Identify which cell holds the provided text, then report its (X, Y) central coordinate. 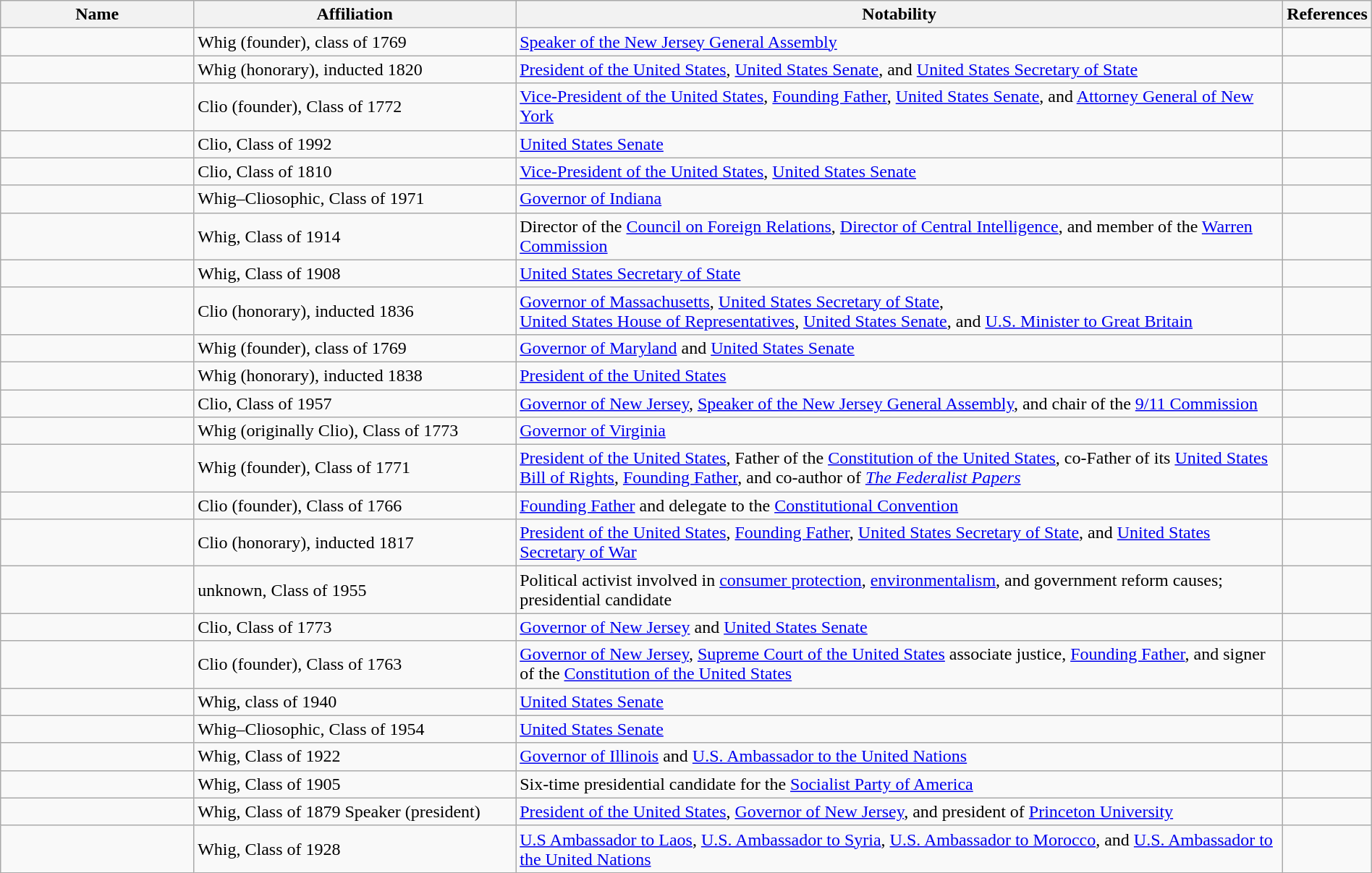
Name (97, 14)
Vice-President of the United States, Founding Father, United States Senate, and Attorney General of New York (899, 107)
President of the United States (899, 375)
Director of the Council on Foreign Relations, Director of Central Intelligence, and member of the Warren Commission (899, 236)
Six-time presidential candidate for the Socialist Party of America (899, 784)
Vice-President of the United States, United States Senate (899, 171)
Affiliation (355, 14)
Governor of Indiana (899, 199)
Notability (899, 14)
Clio, Class of 1773 (355, 627)
Whig, Class of 1928 (355, 849)
Governor of Illinois and U.S. Ambassador to the United Nations (899, 757)
Clio (founder), Class of 1766 (355, 506)
Whig, class of 1940 (355, 702)
Whig (founder), Class of 1771 (355, 469)
Political activist involved in consumer protection, environmentalism, and government reform causes; presidential candidate (899, 590)
Founding Father and delegate to the Constitutional Convention (899, 506)
Governor of New Jersey and United States Senate (899, 627)
Whig, Class of 1905 (355, 784)
United States Secretary of State (899, 273)
U.S Ambassador to Laos, U.S. Ambassador to Syria, U.S. Ambassador to Morocco, and U.S. Ambassador to the United Nations (899, 849)
Clio (honorary), inducted 1836 (355, 311)
Whig–Cliosophic, Class of 1971 (355, 199)
Whig (honorary), inducted 1838 (355, 375)
Whig (originally Clio), Class of 1773 (355, 431)
Governor of New Jersey, Supreme Court of the United States associate justice, Founding Father, and signer of the Constitution of the United States (899, 664)
Whig, Class of 1914 (355, 236)
Whig–Cliosophic, Class of 1954 (355, 729)
Speaker of the New Jersey General Assembly (899, 42)
President of the United States, Governor of New Jersey, and president of Princeton University (899, 812)
Whig, Class of 1879 Speaker (president) (355, 812)
Clio (honorary), inducted 1817 (355, 542)
Clio (founder), Class of 1772 (355, 107)
Clio, Class of 1992 (355, 144)
Whig, Class of 1922 (355, 757)
Clio, Class of 1810 (355, 171)
Whig (honorary), inducted 1820 (355, 69)
Governor of Virginia (899, 431)
Governor of New Jersey, Speaker of the New Jersey General Assembly, and chair of the 9/11 Commission (899, 403)
unknown, Class of 1955 (355, 590)
Governor of Maryland and United States Senate (899, 348)
Clio, Class of 1957 (355, 403)
References (1327, 14)
Whig, Class of 1908 (355, 273)
Clio (founder), Class of 1763 (355, 664)
President of the United States, United States Senate, and United States Secretary of State (899, 69)
President of the United States, Founding Father, United States Secretary of State, and United States Secretary of War (899, 542)
